For the text-containing cell, return its midpoint in (x, y) coordinate format. 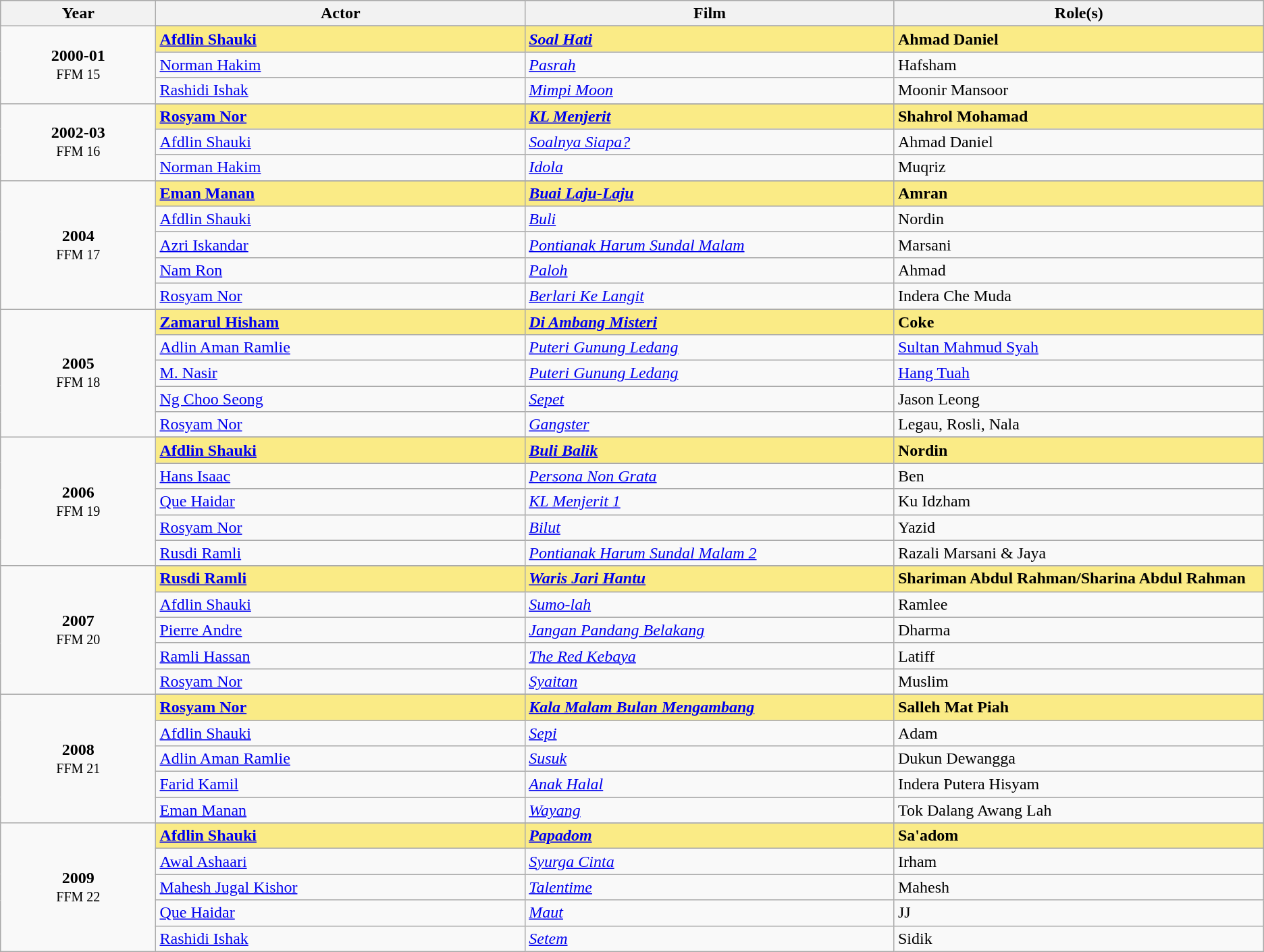
Sumo-lah (710, 604)
Shahrol Mohamad (1079, 116)
Bilut (710, 527)
Ku Idzham (1079, 502)
Papadom (710, 836)
Marsani (1079, 244)
Hafsham (1079, 65)
Hans Isaac (340, 476)
Pontianak Harum Sundal Malam 2 (710, 553)
Setem (710, 938)
Adam (1079, 733)
Syurga Cinta (710, 862)
Actor (340, 14)
2007FFM 20 (78, 630)
KL Menjerit 1 (710, 502)
Indera Che Muda (1079, 296)
Talentime (710, 887)
2000-01FFM 15 (78, 65)
Ahmad (1079, 270)
Dharma (1079, 630)
Soal Hati (710, 39)
Irham (1079, 862)
Nam Ron (340, 270)
Syaitan (710, 681)
Hang Tuah (1079, 373)
Jangan Pandang Belakang (710, 630)
Kala Malam Bulan Mengambang (710, 707)
Indera Putera Hisyam (1079, 785)
Buai Laju-Laju (710, 193)
Mimpi Moon (710, 90)
Ben (1079, 476)
Gangster (710, 425)
Sepi (710, 733)
Waris Jari Hantu (710, 579)
Latiff (1079, 656)
Wayang (710, 810)
Dukun Dewangga (1079, 759)
Sa'adom (1079, 836)
Mahesh (1079, 887)
The Red Kebaya (710, 656)
Mahesh Jugal Kishor (340, 887)
Ng Choo Seong (340, 399)
Yazid (1079, 527)
Maut (710, 913)
JJ (1079, 913)
Legau, Rosli, Nala (1079, 425)
Year (78, 14)
Idola (710, 167)
Susuk (710, 759)
Soalnya Siapa? (710, 142)
Muslim (1079, 681)
Sepet (710, 399)
2009FFM 22 (78, 887)
Salleh Mat Piah (1079, 707)
Azri Iskandar (340, 244)
KL Menjerit (710, 116)
Jason Leong (1079, 399)
Moonir Mansoor (1079, 90)
Ramli Hassan (340, 656)
Buli Balik (710, 450)
Amran (1079, 193)
2006FFM 19 (78, 502)
Shariman Abdul Rahman/Sharina Abdul Rahman (1079, 579)
Razali Marsani & Jaya (1079, 553)
Sidik (1079, 938)
Film (710, 14)
Sultan Mahmud Syah (1079, 348)
2008FFM 21 (78, 758)
2002-03FFM 16 (78, 142)
Anak Halal (710, 785)
M. Nasir (340, 373)
Awal Ashaari (340, 862)
Zamarul Hisham (340, 322)
Farid Kamil (340, 785)
Pierre Andre (340, 630)
Persona Non Grata (710, 476)
2004FFM 17 (78, 244)
Paloh (710, 270)
2005FFM 18 (78, 373)
Ramlee (1079, 604)
Muqriz (1079, 167)
Di Ambang Misteri (710, 322)
Role(s) (1079, 14)
Buli (710, 219)
Berlari Ke Langit (710, 296)
Pasrah (710, 65)
Tok Dalang Awang Lah (1079, 810)
Coke (1079, 322)
Pontianak Harum Sundal Malam (710, 244)
